Determine the (X, Y) coordinate at the center of the cell enclosing the given text.  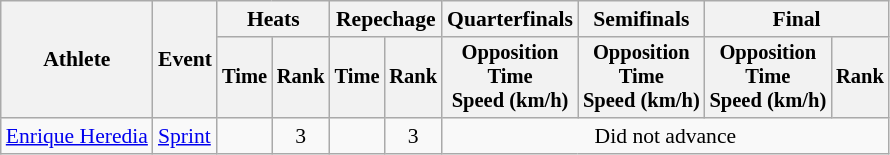
Event (185, 60)
Enrique Heredia (77, 136)
Quarterfinals (510, 19)
Athlete (77, 60)
Semifinals (642, 19)
Heats (273, 19)
Repechage (386, 19)
Did not advance (666, 136)
Final (797, 19)
Sprint (185, 136)
